Extract the [x, y] coordinate from the center of the cell holding the provided text.  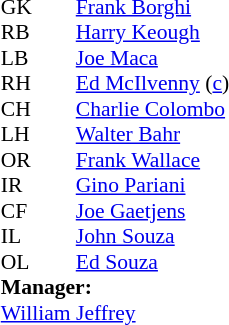
Gino Pariani [152, 185]
Joe Gaetjens [152, 211]
Harry Keough [152, 33]
Charlie Colombo [152, 109]
RB [20, 33]
CH [20, 109]
LH [20, 135]
LB [20, 58]
OL [20, 262]
Frank Wallace [152, 160]
Manager: [115, 287]
Walter Bahr [152, 135]
OR [20, 160]
CF [20, 211]
Ed Souza [152, 262]
Joe Maca [152, 58]
IR [20, 185]
IL [20, 237]
John Souza [152, 237]
RH [20, 83]
Ed McIlvenny (c) [152, 83]
